Locate the cell with the specified text and output its (x, y) center coordinate. 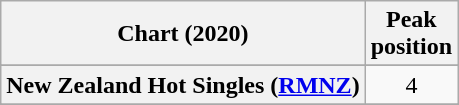
Peakposition (411, 34)
Chart (2020) (183, 34)
4 (411, 85)
New Zealand Hot Singles (RMNZ) (183, 85)
